Scan for the cell matching the given text and deliver its (x, y) coordinate at center. 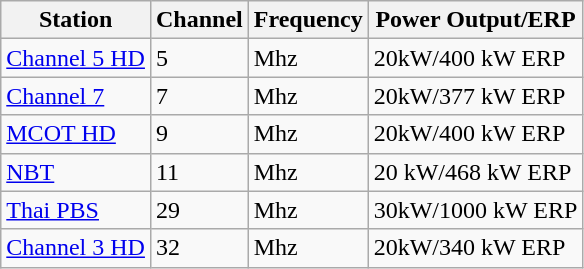
Frequency (308, 20)
MCOT HD (76, 134)
29 (199, 210)
20kW/377 kW ERP (476, 96)
Thai PBS (76, 210)
Power Output/ERP (476, 20)
20 kW/468 kW ERP (476, 172)
32 (199, 248)
NBT (76, 172)
9 (199, 134)
Channel 5 HD (76, 58)
30kW/1000 kW ERP (476, 210)
7 (199, 96)
5 (199, 58)
Channel (199, 20)
Channel 7 (76, 96)
11 (199, 172)
Channel 3 HD (76, 248)
Station (76, 20)
20kW/340 kW ERP (476, 248)
